Locate the cell with the specified text and output its [X, Y] center coordinate. 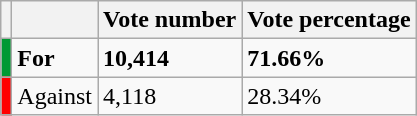
For [55, 58]
28.34% [329, 96]
Vote percentage [329, 20]
Against [55, 96]
71.66% [329, 58]
Vote number [170, 20]
10,414 [170, 58]
4,118 [170, 96]
